For the text-containing cell, return its midpoint in [x, y] coordinate format. 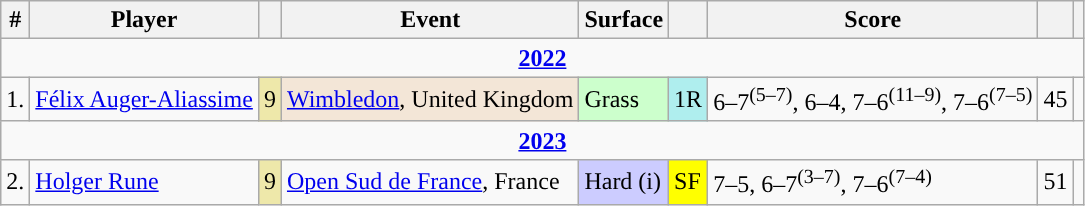
51 [1056, 182]
Holger Rune [144, 182]
Event [430, 20]
1. [16, 100]
Open Sud de France, France [430, 182]
Wimbledon, United Kingdom [430, 100]
Player [144, 20]
1R [688, 100]
Surface [624, 20]
Score [873, 20]
2022 [542, 58]
7–5, 6–7(3–7), 7–6(7–4) [873, 182]
Félix Auger-Aliassime [144, 100]
# [16, 20]
Hard (i) [624, 182]
SF [688, 182]
2023 [542, 140]
2. [16, 182]
6–7(5–7), 6–4, 7–6(11–9), 7–6(7–5) [873, 100]
45 [1056, 100]
Grass [624, 100]
